Detect which cell encompasses the target text, then output its (x, y) center coordinate. 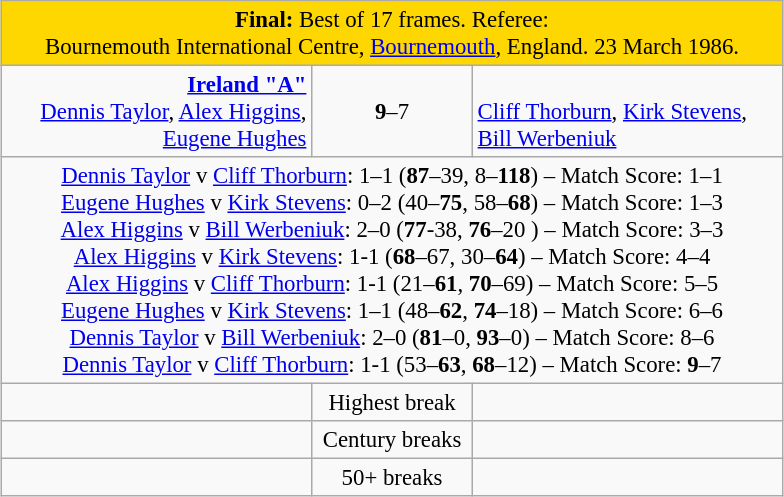
Ireland "A" Dennis Taylor, Alex Higgins, Eugene Hughes (156, 112)
Highest break (392, 403)
Cliff Thorburn, Kirk Stevens, Bill Werbeniuk (628, 112)
Final: Best of 17 frames. Referee: Bournemouth International Centre, Bournemouth, England. 23 March 1986. (392, 34)
50+ breaks (392, 478)
Century breaks (392, 440)
9–7 (392, 112)
